Detect which cell encompasses the target text, then output its (x, y) center coordinate. 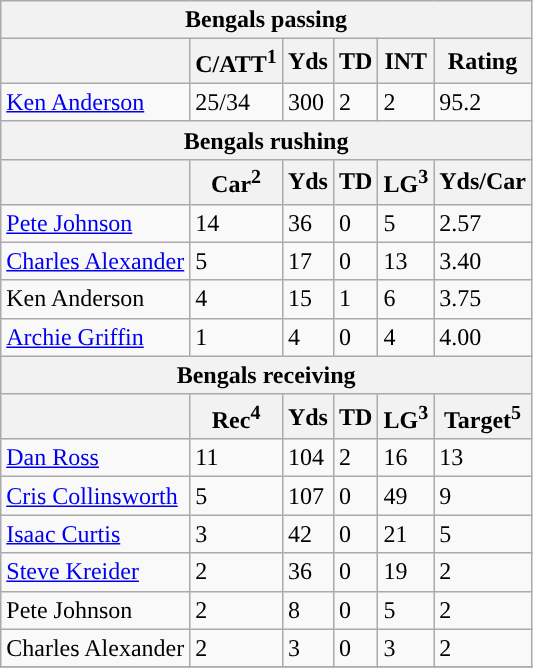
Bengals rushing (266, 140)
Archie Griffin (96, 337)
15 (308, 299)
Target5 (483, 416)
42 (308, 534)
INT (406, 62)
14 (236, 223)
95.2 (483, 102)
3.75 (483, 299)
2.57 (483, 223)
Bengals passing (266, 20)
Car2 (236, 182)
8 (308, 610)
17 (308, 261)
300 (308, 102)
25/34 (236, 102)
107 (308, 496)
Bengals receiving (266, 375)
Rec4 (236, 416)
C/ATT1 (236, 62)
Isaac Curtis (96, 534)
104 (308, 458)
21 (406, 534)
16 (406, 458)
Rating (483, 62)
19 (406, 572)
3.40 (483, 261)
4.00 (483, 337)
11 (236, 458)
Yds/Car (483, 182)
49 (406, 496)
6 (406, 299)
Dan Ross (96, 458)
9 (483, 496)
Steve Kreider (96, 572)
Cris Collinsworth (96, 496)
